Identify which cell holds the provided text, then report its (x, y) central coordinate. 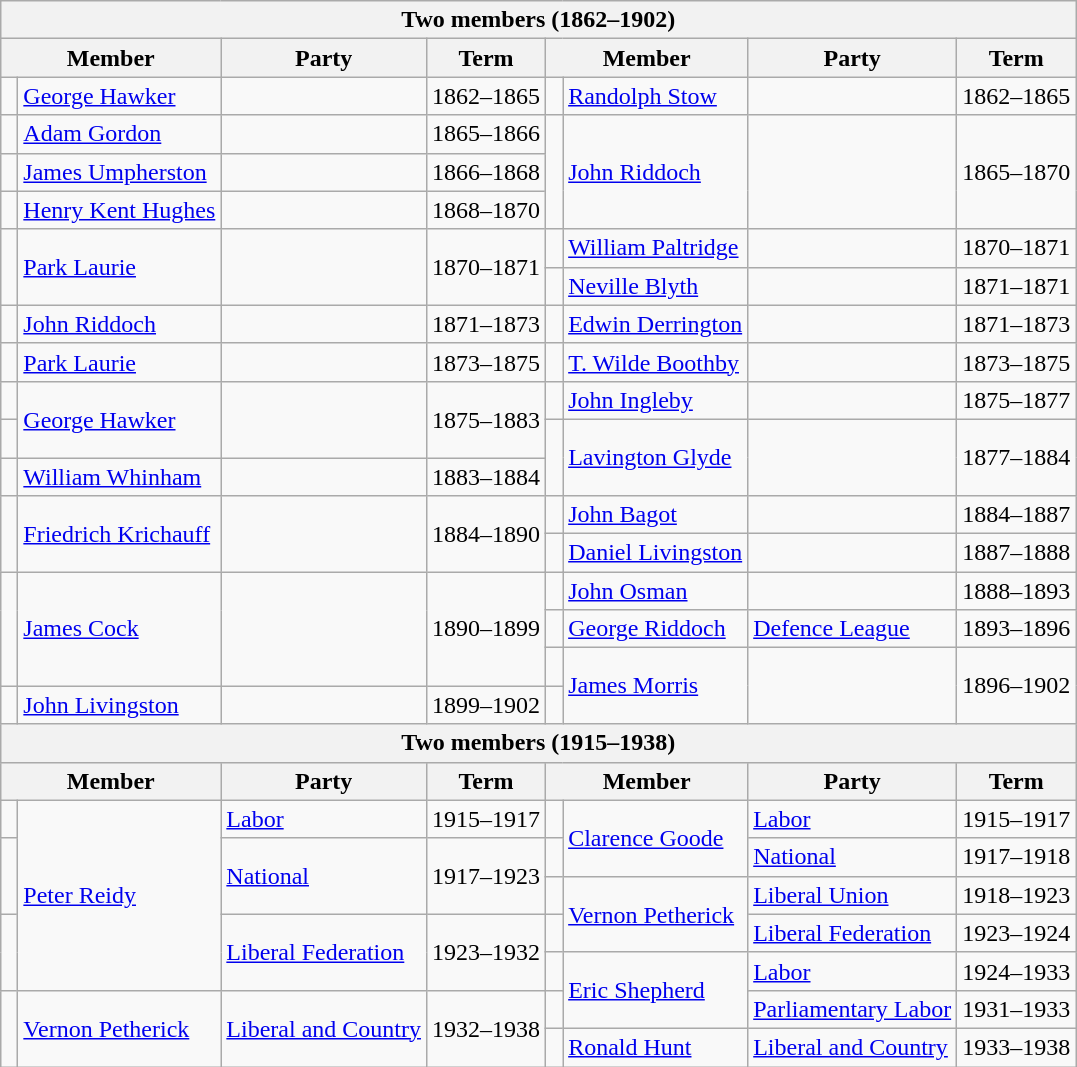
Friedrich Krichauff (120, 534)
William Whinham (120, 477)
1884–1887 (1016, 515)
1917–1918 (1016, 857)
1896–1902 (1016, 686)
1875–1883 (486, 419)
James Cock (120, 629)
Defence League (852, 629)
1868–1870 (486, 210)
Randolph Stow (656, 96)
1866–1868 (486, 172)
1875–1877 (1016, 400)
Peter Reidy (120, 895)
Liberal Union (852, 895)
1893–1896 (1016, 629)
1923–1932 (486, 952)
1924–1933 (1016, 971)
1918–1923 (1016, 895)
John Bagot (656, 515)
Lavington Glyde (656, 457)
James Morris (656, 686)
Two members (1862–1902) (538, 20)
1887–1888 (1016, 553)
John Ingleby (656, 400)
Edwin Derrington (656, 324)
Ronald Hunt (656, 1047)
Clarence Goode (656, 838)
1871–1871 (1016, 286)
Parliamentary Labor (852, 1009)
1932–1938 (486, 1028)
1877–1884 (1016, 457)
1888–1893 (1016, 591)
1899–1902 (486, 705)
1890–1899 (486, 629)
1865–1870 (1016, 172)
Two members (1915–1938) (538, 743)
T. Wilde Boothby (656, 362)
1931–1933 (1016, 1009)
John Osman (656, 591)
1884–1890 (486, 534)
Henry Kent Hughes (120, 210)
1917–1923 (486, 876)
Neville Blyth (656, 286)
Adam Gordon (120, 134)
James Umpherston (120, 172)
Eric Shepherd (656, 990)
1933–1938 (1016, 1047)
1923–1924 (1016, 933)
George Riddoch (656, 629)
John Livingston (120, 705)
William Paltridge (656, 248)
1883–1884 (486, 477)
Daniel Livingston (656, 553)
1865–1866 (486, 134)
